Output the (X, Y) coordinate of the center of the cell containing the given text.  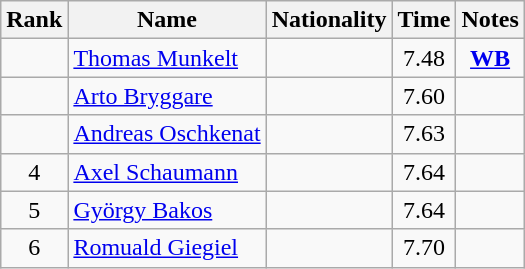
Romuald Giegiel (167, 248)
György Bakos (167, 210)
Notes (490, 20)
6 (34, 248)
Time (424, 20)
Arto Bryggare (167, 96)
7.63 (424, 134)
Andreas Oschkenat (167, 134)
Nationality (329, 20)
Name (167, 20)
Axel Schaumann (167, 172)
7.48 (424, 58)
7.60 (424, 96)
WB (490, 58)
Rank (34, 20)
5 (34, 210)
4 (34, 172)
Thomas Munkelt (167, 58)
7.70 (424, 248)
